Identify which cell holds the provided text, then report its [x, y] central coordinate. 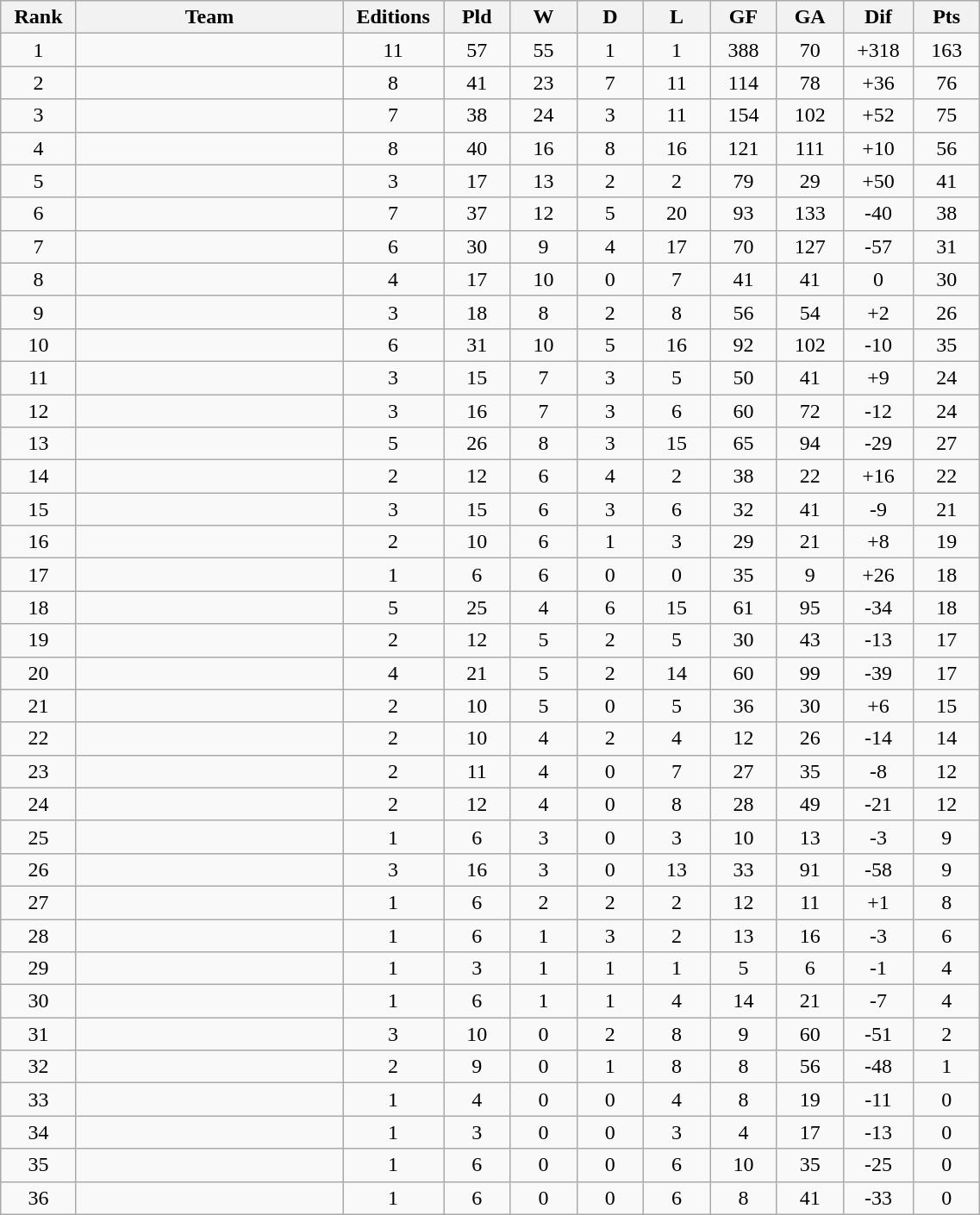
-10 [877, 345]
163 [946, 50]
+1 [877, 902]
133 [810, 214]
127 [810, 246]
-58 [877, 869]
-39 [877, 673]
-29 [877, 444]
-12 [877, 411]
+318 [877, 50]
+9 [877, 377]
55 [543, 50]
-14 [877, 738]
+2 [877, 312]
GA [810, 17]
-57 [877, 246]
-9 [877, 509]
-40 [877, 214]
49 [810, 804]
-1 [877, 969]
-21 [877, 804]
+26 [877, 575]
95 [810, 607]
+36 [877, 83]
114 [743, 83]
37 [478, 214]
Pld [478, 17]
76 [946, 83]
-8 [877, 771]
-33 [877, 1198]
+8 [877, 542]
388 [743, 50]
65 [743, 444]
Editions [393, 17]
54 [810, 312]
94 [810, 444]
-48 [877, 1067]
43 [810, 640]
-11 [877, 1100]
Dif [877, 17]
Rank [39, 17]
72 [810, 411]
79 [743, 181]
91 [810, 869]
+10 [877, 148]
78 [810, 83]
50 [743, 377]
L [676, 17]
W [543, 17]
+50 [877, 181]
-34 [877, 607]
154 [743, 115]
+52 [877, 115]
Team [209, 17]
75 [946, 115]
34 [39, 1132]
D [610, 17]
Pts [946, 17]
-7 [877, 1001]
93 [743, 214]
121 [743, 148]
-25 [877, 1165]
92 [743, 345]
40 [478, 148]
+16 [877, 477]
61 [743, 607]
GF [743, 17]
57 [478, 50]
-51 [877, 1034]
111 [810, 148]
+6 [877, 706]
99 [810, 673]
